Locate the cell with the specified text and output its [X, Y] center coordinate. 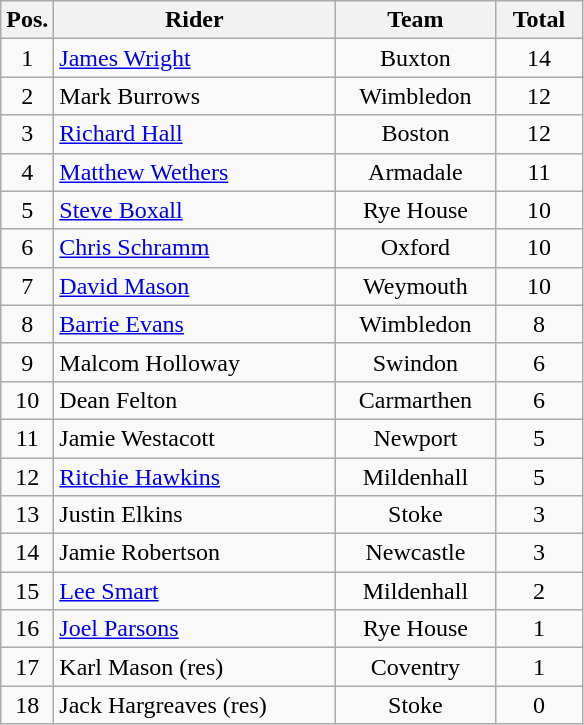
Jamie Westacott [194, 438]
Pos. [28, 20]
Armadale [416, 172]
Buxton [416, 58]
Rider [194, 20]
0 [539, 705]
Jack Hargreaves (res) [194, 705]
James Wright [194, 58]
Dean Felton [194, 400]
Lee Smart [194, 591]
Coventry [416, 667]
17 [28, 667]
Karl Mason (res) [194, 667]
Weymouth [416, 286]
Matthew Wethers [194, 172]
9 [28, 362]
Total [539, 20]
4 [28, 172]
Jamie Robertson [194, 553]
Justin Elkins [194, 515]
Newcastle [416, 553]
Steve Boxall [194, 210]
Carmarthen [416, 400]
18 [28, 705]
Swindon [416, 362]
Ritchie Hawkins [194, 477]
7 [28, 286]
David Mason [194, 286]
Boston [416, 134]
Team [416, 20]
Newport [416, 438]
Chris Schramm [194, 248]
Barrie Evans [194, 324]
Malcom Holloway [194, 362]
13 [28, 515]
16 [28, 629]
15 [28, 591]
Oxford [416, 248]
Richard Hall [194, 134]
Mark Burrows [194, 96]
Joel Parsons [194, 629]
